Return (x, y) of the center of cell containing provided text 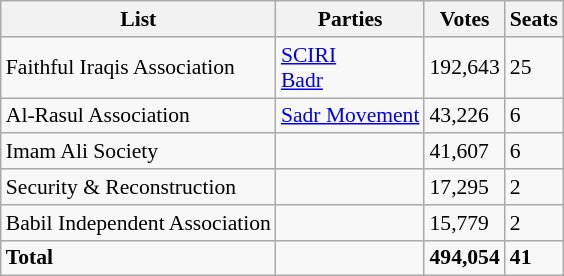
Parties (350, 19)
SCIRIBadr (350, 68)
41 (534, 258)
41,607 (464, 152)
Total (138, 258)
Sadr Movement (350, 116)
Security & Reconstruction (138, 187)
Votes (464, 19)
List (138, 19)
43,226 (464, 116)
25 (534, 68)
494,054 (464, 258)
Imam Ali Society (138, 152)
15,779 (464, 223)
17,295 (464, 187)
192,643 (464, 68)
Babil Independent Association (138, 223)
Faithful Iraqis Association (138, 68)
Al-Rasul Association (138, 116)
Seats (534, 19)
